Scan for the cell matching the given text and deliver its (x, y) coordinate at center. 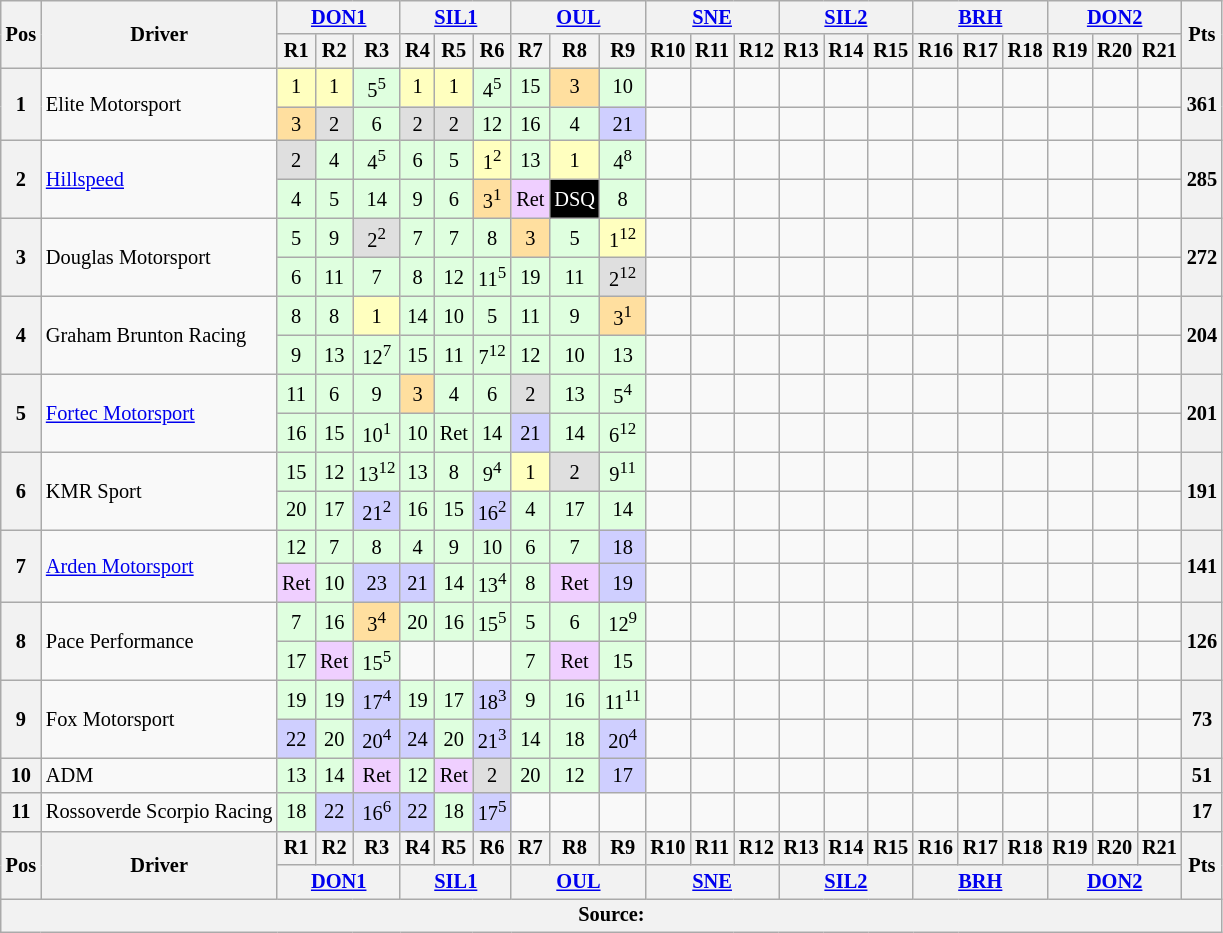
134 (492, 582)
201 (1202, 413)
285 (1202, 179)
55 (376, 88)
115 (492, 276)
141 (1202, 566)
23 (376, 582)
612 (623, 432)
KMR Sport (159, 491)
174 (376, 700)
213 (492, 738)
911 (623, 472)
191 (1202, 491)
Source: (612, 915)
712 (492, 354)
175 (492, 812)
Rossoverde Scorpio Racing (159, 812)
Pace Performance (159, 641)
166 (376, 812)
54 (623, 394)
101 (376, 432)
162 (492, 510)
183 (492, 700)
Fortec Motorsport (159, 413)
127 (376, 354)
Arden Motorsport (159, 566)
34 (376, 622)
112 (623, 238)
Elite Motorsport (159, 104)
126 (1202, 641)
48 (623, 160)
73 (1202, 719)
24 (418, 738)
51 (1202, 775)
ADM (159, 775)
Fox Motorsport (159, 719)
1312 (376, 472)
Douglas Motorsport (159, 257)
DSQ (574, 198)
129 (623, 622)
94 (492, 472)
Hillspeed (159, 179)
Graham Brunton Racing (159, 335)
1111 (623, 700)
272 (1202, 257)
361 (1202, 104)
